Detect which cell encompasses the target text, then output its (x, y) center coordinate. 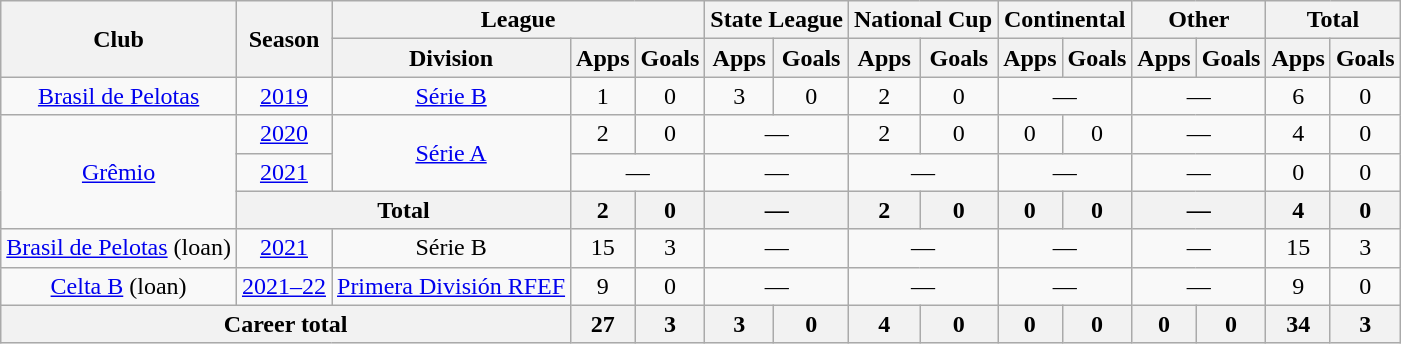
6 (1298, 96)
Grêmio (119, 172)
Other (1199, 20)
Brasil de Pelotas (loan) (119, 248)
Continental (1065, 20)
State League (777, 20)
Primera División RFEF (452, 286)
1 (603, 96)
2020 (284, 134)
Division (452, 58)
Club (119, 39)
Season (284, 39)
Brasil de Pelotas (119, 96)
League (518, 20)
Career total (286, 324)
Série A (452, 153)
Celta B (loan) (119, 286)
27 (603, 324)
2021–22 (284, 286)
2019 (284, 96)
34 (1298, 324)
National Cup (922, 20)
